Capture the cell that displays the provided text and extract its [X, Y] central coordinate. 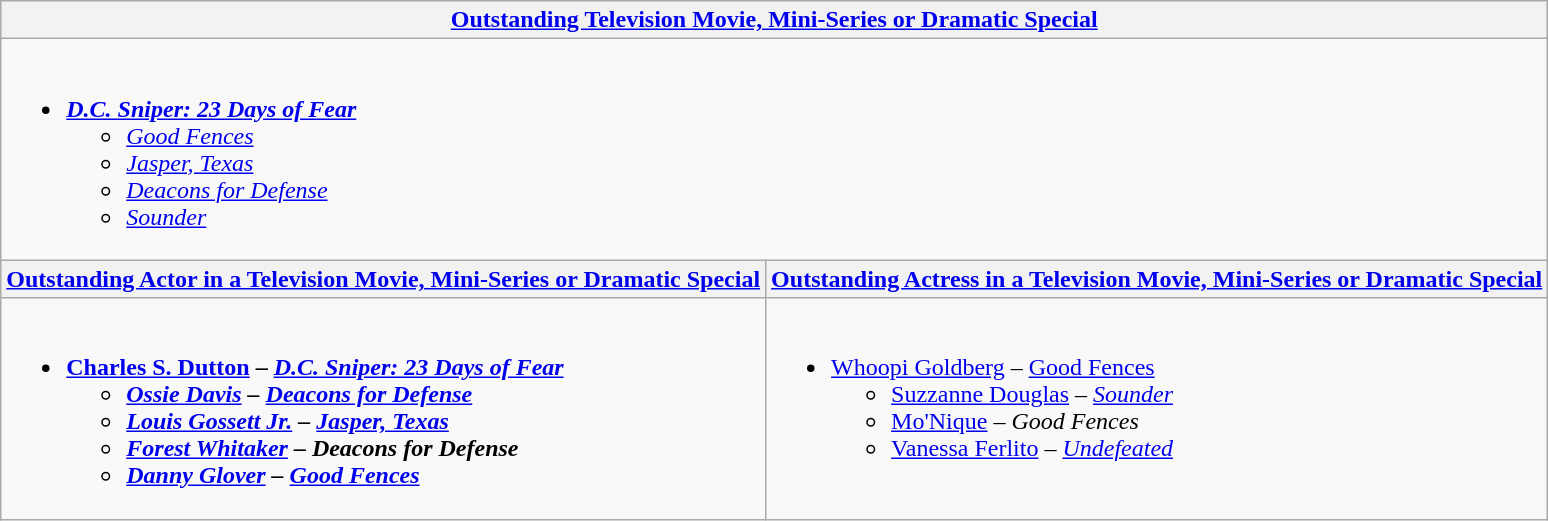
Outstanding Television Movie, Mini-Series or Dramatic Special [774, 20]
Outstanding Actor in a Television Movie, Mini-Series or Dramatic Special [384, 279]
Outstanding Actress in a Television Movie, Mini-Series or Dramatic Special [1157, 279]
Whoopi Goldberg – Good FencesSuzzanne Douglas – SounderMo'Nique – Good FencesVanessa Ferlito – Undefeated [1157, 408]
D.C. Sniper: 23 Days of FearGood FencesJasper, TexasDeacons for DefenseSounder [774, 150]
